Extract the (x, y) coordinate from the center of the cell holding the provided text.  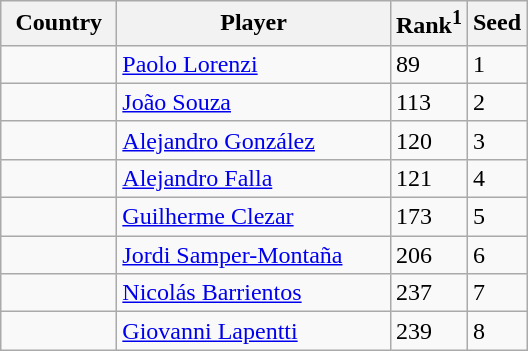
Giovanni Lapentti (254, 331)
120 (428, 140)
6 (496, 255)
3 (496, 140)
237 (428, 293)
5 (496, 217)
João Souza (254, 102)
Rank1 (428, 24)
Guilherme Clezar (254, 217)
Player (254, 24)
Jordi Samper-Montaña (254, 255)
121 (428, 178)
206 (428, 255)
8 (496, 331)
239 (428, 331)
7 (496, 293)
173 (428, 217)
Alejandro Falla (254, 178)
4 (496, 178)
2 (496, 102)
Country (59, 24)
Seed (496, 24)
113 (428, 102)
Alejandro González (254, 140)
1 (496, 64)
Nicolás Barrientos (254, 293)
Paolo Lorenzi (254, 64)
89 (428, 64)
